Extract the [X, Y] coordinate from the center of the cell holding the provided text.  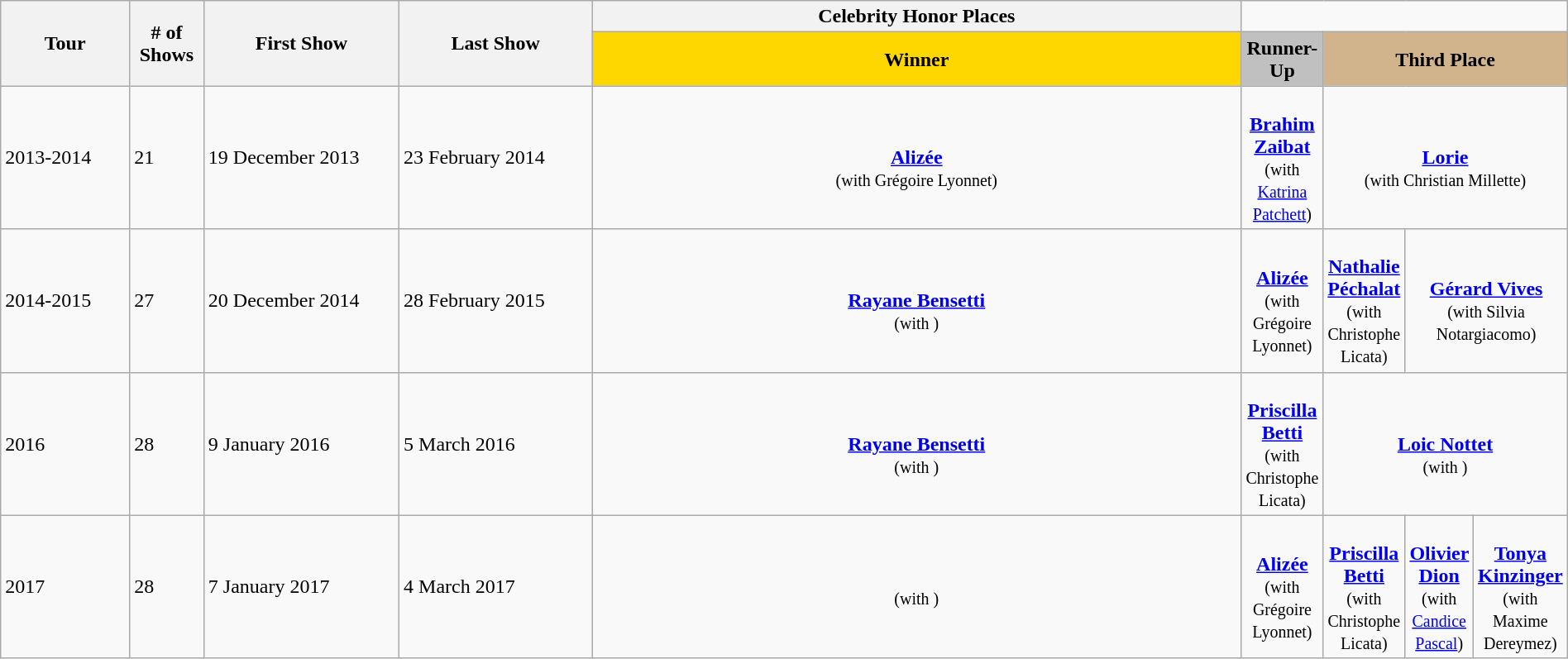
5 March 2016 [496, 443]
2016 [65, 443]
21 [167, 157]
2017 [65, 587]
Gérard Vives(with Silvia Notargiacomo) [1486, 301]
Loic Nottet(with ) [1446, 443]
27 [167, 301]
2014-2015 [65, 301]
Tour [65, 43]
4 March 2017 [496, 587]
Last Show [496, 43]
23 February 2014 [496, 157]
Winner [916, 60]
28 February 2015 [496, 301]
Lorie(with Christian Millette) [1446, 157]
Nathalie Péchalat(with Christophe Licata) [1365, 301]
Celebrity Honor Places [916, 17]
Runner-Up [1282, 60]
9 January 2016 [301, 443]
Olivier Dion(with Candice Pascal) [1439, 587]
2013-2014 [65, 157]
(with ) [916, 587]
Tonya Kinzinger(with Maxime Dereymez) [1520, 587]
Third Place [1446, 60]
First Show [301, 43]
20 December 2014 [301, 301]
7 January 2017 [301, 587]
Brahim Zaibat(with Katrina Patchett) [1282, 157]
# ofShows [167, 43]
19 December 2013 [301, 157]
